For the text-containing cell, return its midpoint in [X, Y] coordinate format. 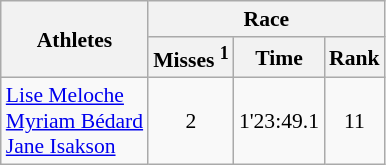
Athletes [74, 40]
Misses 1 [191, 58]
1'23:49.1 [279, 122]
2 [191, 122]
Rank [354, 58]
Time [279, 58]
Race [266, 19]
Lise MelocheMyriam BédardJane Isakson [74, 122]
11 [354, 122]
